From the cell containing the given text, extract its center point as [x, y] coordinate. 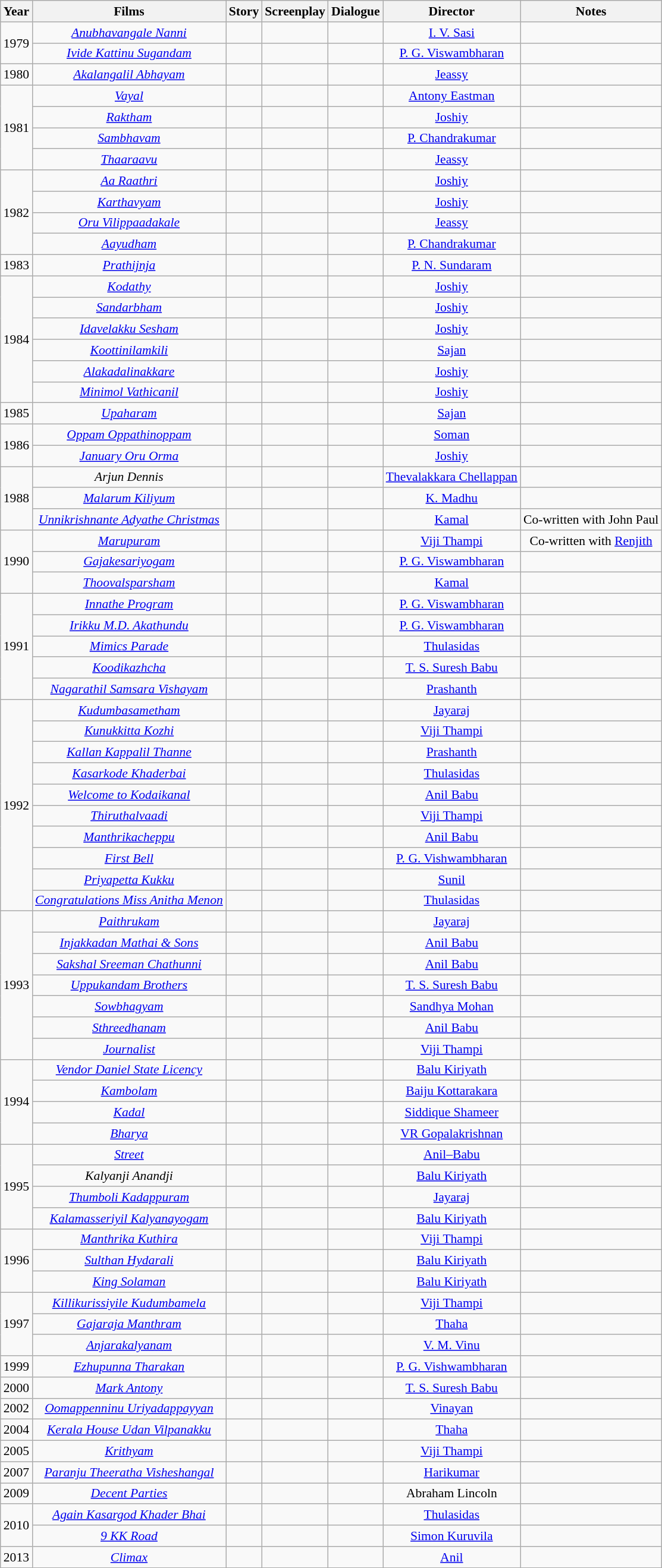
Alakadalinakkare [129, 371]
Thiruthalvaadi [129, 816]
Co-written with Renjith [591, 541]
Gajaraja Manthram [129, 1324]
Karthavyam [129, 202]
Minimol Vathicanil [129, 392]
Marupuram [129, 541]
Koottinilamkili [129, 350]
Anil–Babu [452, 1155]
1988 [17, 498]
King Solaman [129, 1282]
Raktham [129, 117]
1983 [17, 266]
Soman [452, 435]
Kambolam [129, 1091]
Sowbhagyam [129, 1007]
Notes [591, 11]
1999 [17, 1367]
Paranju Theeratha Visheshangal [129, 1472]
Films [129, 11]
Sunil [452, 880]
1993 [17, 985]
Kadal [129, 1113]
Year [17, 11]
Nagarathil Samsara Vishayam [129, 689]
Kunukkitta Kozhi [129, 731]
Kalamasseriyil Kalyanayogam [129, 1218]
Ezhupunna Tharakan [129, 1367]
I. V. Sasi [452, 33]
1984 [17, 339]
Welcome to Kodaikanal [129, 795]
1982 [17, 212]
Oomappenninu Uriyadappayyan [129, 1409]
Siddique Shameer [452, 1113]
Congratulations Miss Anitha Menon [129, 901]
Baiju Kottarakara [452, 1091]
Anil [452, 1557]
Climax [129, 1557]
1979 [17, 43]
Manthrikacheppu [129, 837]
Oppam Oppathinoppam [129, 435]
Thevalakkara Chellappan [452, 477]
Kudumbasametham [129, 710]
Kerala House Udan Vilpanakku [129, 1430]
Manthrika Kuthira [129, 1239]
Injakkadan Mathai & Sons [129, 943]
2005 [17, 1451]
P. N. Sundaram [452, 266]
Kalyanji Anandji [129, 1176]
Innathe Program [129, 604]
Dialogue [356, 11]
9 KK Road [129, 1536]
1990 [17, 562]
Anubhavangale Nanni [129, 33]
Krithyam [129, 1451]
Antony Eastman [452, 96]
1986 [17, 446]
VR Gopalakrishnan [452, 1134]
2000 [17, 1388]
Irikku M.D. Akathundu [129, 625]
K. Madhu [452, 499]
Sthreedhanam [129, 1028]
1997 [17, 1324]
Thaaraavu [129, 160]
Thumboli Kadappuram [129, 1197]
Co-written with John Paul [591, 519]
V. M. Vinu [452, 1346]
Vayal [129, 96]
Sandhya Mohan [452, 1007]
Paithrukam [129, 922]
Ivide Kattinu Sugandam [129, 53]
Kodathy [129, 286]
Vendor Daniel State Licency [129, 1070]
Sakshal Sreeman Chathunni [129, 964]
2007 [17, 1472]
Arjun Dennis [129, 477]
Uppukandam Brothers [129, 985]
2002 [17, 1409]
Anjarakalyanam [129, 1346]
Upaharam [129, 414]
Thoovalsparsham [129, 583]
Killikurissiyile Kudumbamela [129, 1303]
1996 [17, 1260]
Screenplay [295, 11]
Priyapetta Kukku [129, 880]
Aa Raathri [129, 181]
Decent Parties [129, 1494]
1985 [17, 414]
Journalist [129, 1049]
1980 [17, 75]
Again Kasargod Khader Bhai [129, 1515]
Vinayan [452, 1409]
Malarum Kiliyum [129, 499]
1992 [17, 805]
Gajakesariyogam [129, 562]
Koodikazhcha [129, 668]
Simon Kuruvila [452, 1536]
1994 [17, 1101]
Aayudham [129, 244]
2004 [17, 1430]
Bharya [129, 1134]
Prathijnja [129, 266]
Story [244, 11]
Mimics Parade [129, 647]
Kasarkode Khaderbai [129, 774]
2013 [17, 1557]
Mark Antony [129, 1388]
2009 [17, 1494]
First Bell [129, 858]
2010 [17, 1525]
Street [129, 1155]
Sambhavam [129, 138]
Oru Vilippaadakale [129, 223]
1981 [17, 128]
Harikumar [452, 1472]
Akalangalil Abhayam [129, 75]
Kallan Kappalil Thanne [129, 752]
January Oru Orma [129, 456]
1991 [17, 647]
Idavelakku Sesham [129, 329]
1995 [17, 1186]
Abraham Lincoln [452, 1494]
Director [452, 11]
Unnikrishnante Adyathe Christmas [129, 519]
Sandarbham [129, 308]
Sulthan Hydarali [129, 1261]
